For the text-containing cell, return its midpoint in [x, y] coordinate format. 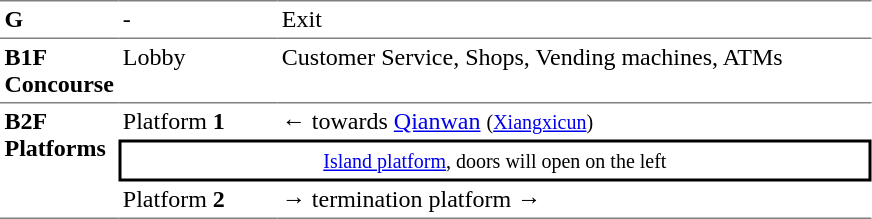
Island platform, doors will open on the left [494, 161]
G [59, 19]
Platform 1 [198, 122]
- [198, 19]
Customer Service, Shops, Vending machines, ATMs [574, 71]
Exit [574, 19]
← towards Qianwan (Xiangxicun) [574, 122]
B1FConcourse [59, 71]
Lobby [198, 71]
